Return [X, Y] of the center of cell containing provided text 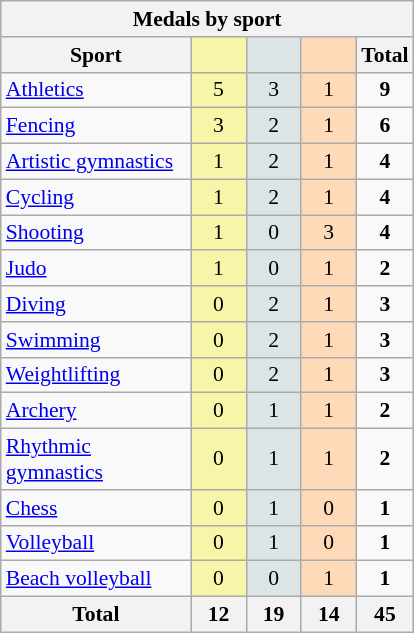
Medals by sport [208, 19]
Athletics [96, 90]
Sport [96, 55]
Judo [96, 269]
Rhythmic gymnastics [96, 460]
Chess [96, 508]
19 [274, 615]
14 [328, 615]
6 [384, 126]
12 [218, 615]
Shooting [96, 233]
Swimming [96, 340]
Artistic gymnastics [96, 162]
Fencing [96, 126]
45 [384, 615]
Beach volleyball [96, 579]
Volleyball [96, 543]
9 [384, 90]
Weightlifting [96, 375]
Diving [96, 304]
Cycling [96, 197]
5 [218, 90]
Archery [96, 411]
